Search for the cell housing the specified text and yield its (x, y) center coordinate. 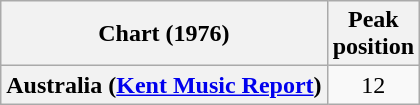
Chart (1976) (164, 34)
Australia (Kent Music Report) (164, 85)
12 (373, 85)
Peakposition (373, 34)
